Provide the (X, Y) coordinate of the cell's center where the given text is located.  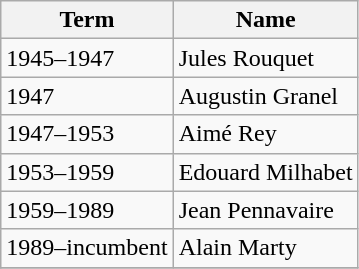
1947 (87, 96)
Edouard Milhabet (266, 172)
1947–1953 (87, 134)
Term (87, 20)
Jean Pennavaire (266, 210)
1959–1989 (87, 210)
Jules Rouquet (266, 58)
Name (266, 20)
Augustin Granel (266, 96)
Alain Marty (266, 248)
1989–incumbent (87, 248)
Aimé Rey (266, 134)
1945–1947 (87, 58)
1953–1959 (87, 172)
